Extract the [x, y] coordinate from the center of the cell holding the provided text.  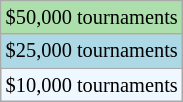
$10,000 tournaments [92, 85]
$50,000 tournaments [92, 17]
$25,000 tournaments [92, 51]
